Provide the [X, Y] coordinate of the cell's center where the given text is located.  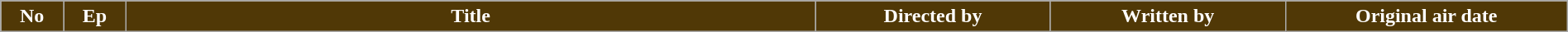
Directed by [933, 16]
No [32, 16]
Original air date [1426, 16]
Written by [1168, 16]
Title [471, 16]
Ep [95, 16]
